Detect which cell encompasses the target text, then output its (X, Y) center coordinate. 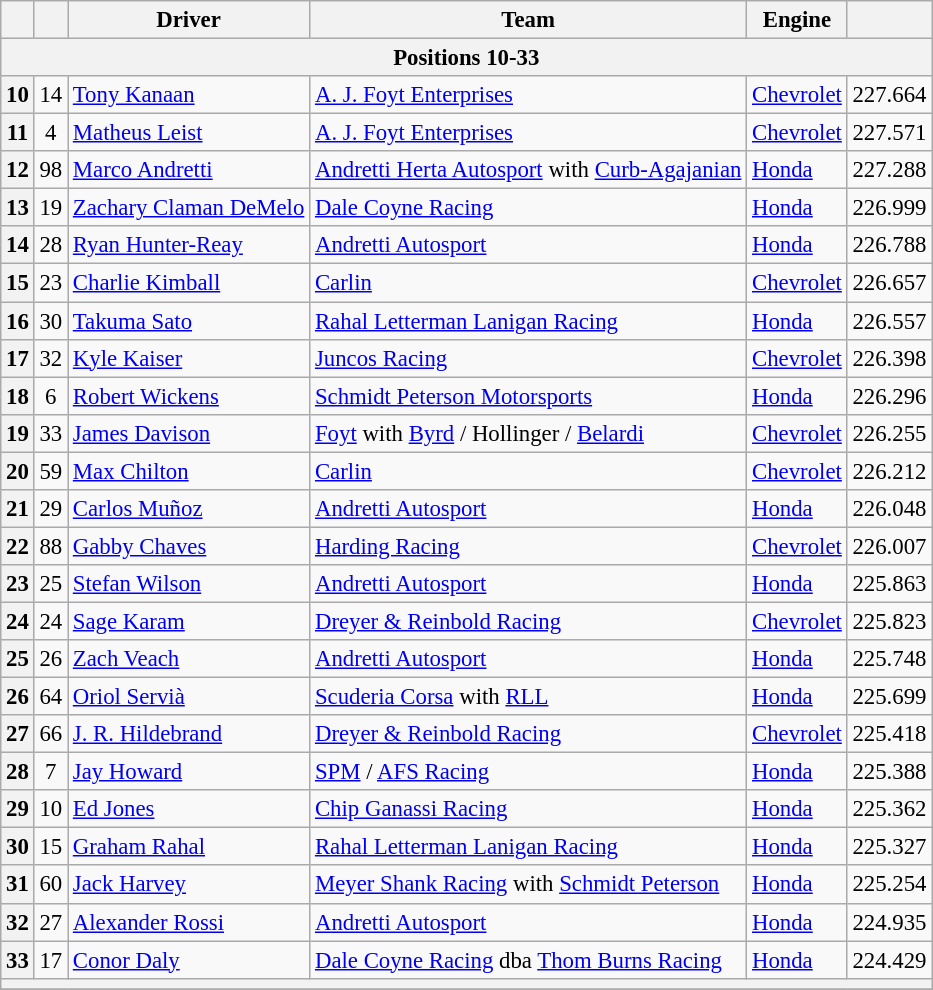
225.327 (890, 847)
SPM / AFS Racing (528, 772)
4 (50, 133)
Max Chilton (189, 471)
Schmidt Peterson Motorsports (528, 396)
16 (18, 321)
11 (18, 133)
227.664 (890, 95)
Robert Wickens (189, 396)
Engine (797, 20)
226.296 (890, 396)
31 (18, 885)
Zachary Claman DeMelo (189, 208)
Matheus Leist (189, 133)
226.212 (890, 471)
13 (18, 208)
Jack Harvey (189, 885)
Ed Jones (189, 809)
Zach Veach (189, 659)
J. R. Hildebrand (189, 734)
Dale Coyne Racing dba Thom Burns Racing (528, 960)
225.748 (890, 659)
Andretti Herta Autosport with Curb-Agajanian (528, 170)
88 (50, 546)
20 (18, 471)
Carlos Muñoz (189, 509)
James Davison (189, 433)
Tony Kanaan (189, 95)
Harding Racing (528, 546)
60 (50, 885)
Stefan Wilson (189, 584)
Sage Karam (189, 621)
Positions 10-33 (466, 58)
Conor Daly (189, 960)
66 (50, 734)
225.362 (890, 809)
225.418 (890, 734)
18 (18, 396)
98 (50, 170)
Charlie Kimball (189, 283)
Jay Howard (189, 772)
Alexander Rossi (189, 922)
Foyt with Byrd / Hollinger / Belardi (528, 433)
Oriol Servià (189, 697)
224.935 (890, 922)
Meyer Shank Racing with Schmidt Peterson (528, 885)
Graham Rahal (189, 847)
Driver (189, 20)
Juncos Racing (528, 358)
Scuderia Corsa with RLL (528, 697)
7 (50, 772)
227.571 (890, 133)
226.398 (890, 358)
226.657 (890, 283)
225.388 (890, 772)
Chip Ganassi Racing (528, 809)
225.823 (890, 621)
226.048 (890, 509)
Kyle Kaiser (189, 358)
59 (50, 471)
21 (18, 509)
Gabby Chaves (189, 546)
Team (528, 20)
Takuma Sato (189, 321)
226.255 (890, 433)
224.429 (890, 960)
225.699 (890, 697)
225.254 (890, 885)
12 (18, 170)
6 (50, 396)
225.863 (890, 584)
226.788 (890, 245)
226.557 (890, 321)
Marco Andretti (189, 170)
22 (18, 546)
227.288 (890, 170)
226.007 (890, 546)
Ryan Hunter-Reay (189, 245)
Dale Coyne Racing (528, 208)
226.999 (890, 208)
64 (50, 697)
